Locate the cell with the specified text and output its [X, Y] center coordinate. 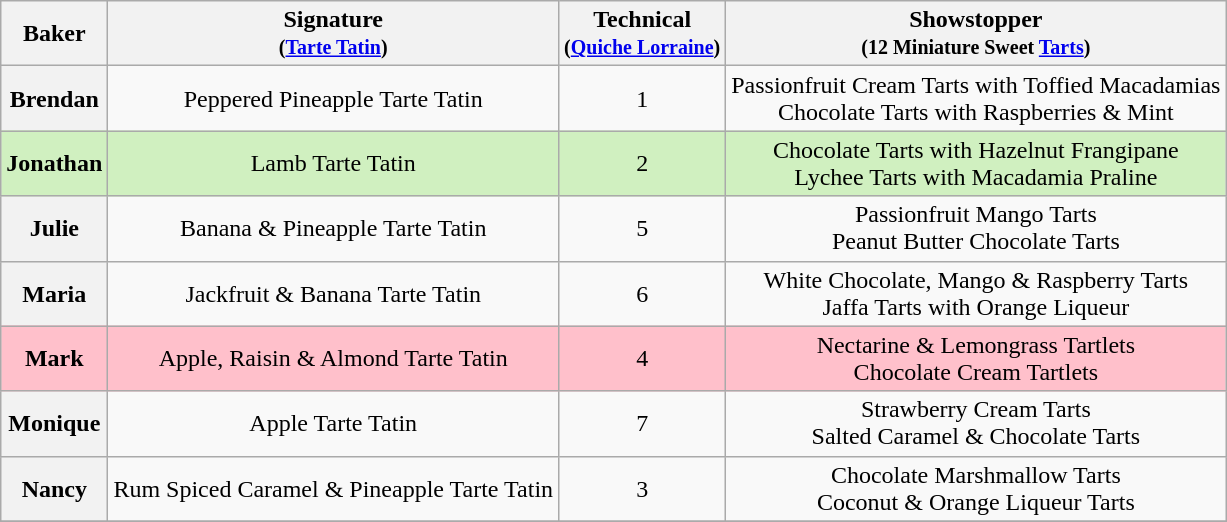
Rum Spiced Caramel & Pineapple Tarte Tatin [334, 488]
Jackfruit & Banana Tarte Tatin [334, 294]
6 [642, 294]
Maria [54, 294]
Jonathan [54, 164]
2 [642, 164]
Julie [54, 228]
Mark [54, 358]
Chocolate Tarts with Hazelnut FrangipaneLychee Tarts with Macadamia Praline [976, 164]
Lamb Tarte Tatin [334, 164]
4 [642, 358]
1 [642, 98]
Banana & Pineapple Tarte Tatin [334, 228]
White Chocolate, Mango & Raspberry TartsJaffa Tarts with Orange Liqueur [976, 294]
Nectarine & Lemongrass TartletsChocolate Cream Tartlets [976, 358]
Showstopper(12 Miniature Sweet Tarts) [976, 34]
Brendan [54, 98]
Peppered Pineapple Tarte Tatin [334, 98]
3 [642, 488]
Apple Tarte Tatin [334, 424]
Apple, Raisin & Almond Tarte Tatin [334, 358]
Chocolate Marshmallow TartsCoconut & Orange Liqueur Tarts [976, 488]
Baker [54, 34]
5 [642, 228]
Nancy [54, 488]
7 [642, 424]
Signature(Tarte Tatin) [334, 34]
Passionfruit Mango TartsPeanut Butter Chocolate Tarts [976, 228]
Technical(Quiche Lorraine) [642, 34]
Passionfruit Cream Tarts with Toffied MacadamiasChocolate Tarts with Raspberries & Mint [976, 98]
Monique [54, 424]
Strawberry Cream TartsSalted Caramel & Chocolate Tarts [976, 424]
